From the cell containing the given text, extract its center point as [x, y] coordinate. 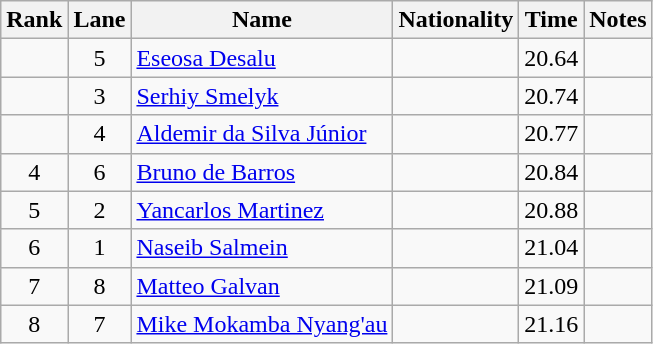
Time [552, 20]
21.16 [552, 324]
Matteo Galvan [262, 286]
3 [100, 96]
Notes [618, 20]
Naseib Salmein [262, 248]
20.64 [552, 58]
2 [100, 210]
Yancarlos Martinez [262, 210]
Serhiy Smelyk [262, 96]
Aldemir da Silva Júnior [262, 134]
20.77 [552, 134]
Lane [100, 20]
21.09 [552, 286]
21.04 [552, 248]
20.88 [552, 210]
20.84 [552, 172]
Rank [34, 20]
Bruno de Barros [262, 172]
Eseosa Desalu [262, 58]
20.74 [552, 96]
Nationality [456, 20]
Name [262, 20]
1 [100, 248]
Mike Mokamba Nyang'au [262, 324]
